Provide the [x, y] coordinate of the cell's center where the given text is located.  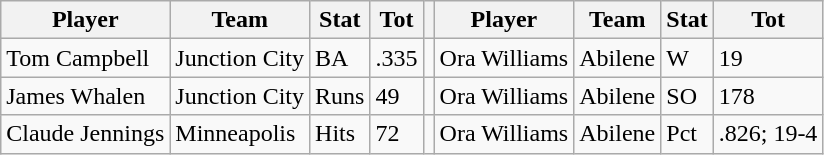
72 [396, 134]
Minneapolis [240, 134]
19 [768, 58]
49 [396, 96]
Claude Jennings [86, 134]
Hits [340, 134]
.826; 19-4 [768, 134]
James Whalen [86, 96]
W [687, 58]
Pct [687, 134]
178 [768, 96]
.335 [396, 58]
SO [687, 96]
BA [340, 58]
Tom Campbell [86, 58]
Runs [340, 96]
